Capture the cell that displays the provided text and extract its (X, Y) central coordinate. 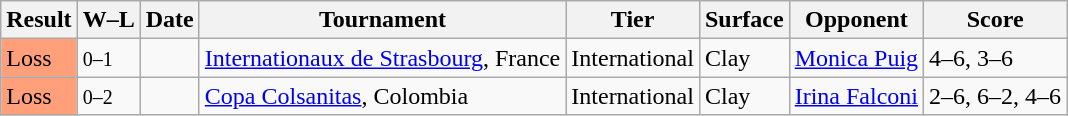
Date (170, 20)
Internationaux de Strasbourg, France (382, 58)
0–1 (108, 58)
Tier (633, 20)
4–6, 3–6 (996, 58)
2–6, 6–2, 4–6 (996, 96)
0–2 (108, 96)
Result (39, 20)
Opponent (856, 20)
Tournament (382, 20)
Surface (744, 20)
Monica Puig (856, 58)
W–L (108, 20)
Score (996, 20)
Copa Colsanitas, Colombia (382, 96)
Irina Falconi (856, 96)
